Pinpoint the cell where the given text exists, returning its (X, Y) midpoint coordinate. 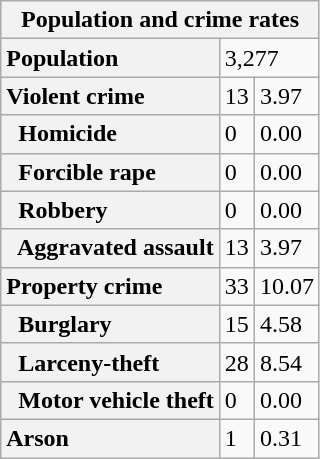
Robbery (110, 210)
Homicide (110, 134)
33 (236, 286)
Population and crime rates (160, 20)
0.31 (286, 438)
8.54 (286, 362)
Motor vehicle theft (110, 400)
Violent crime (110, 96)
Forcible rape (110, 172)
3,277 (269, 58)
Arson (110, 438)
28 (236, 362)
1 (236, 438)
Population (110, 58)
15 (236, 324)
4.58 (286, 324)
Aggravated assault (110, 248)
Property crime (110, 286)
Burglary (110, 324)
10.07 (286, 286)
Larceny-theft (110, 362)
